Return (X, Y) of the center of cell containing provided text 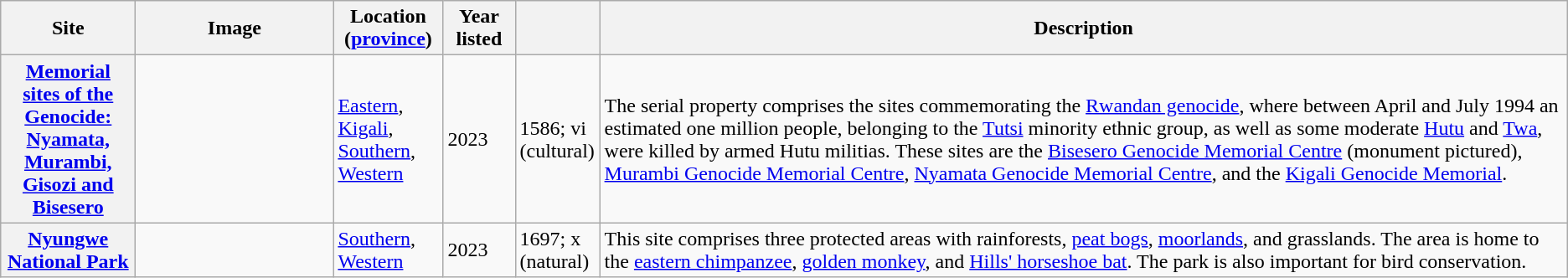
Eastern, Kigali, Southern, Western (389, 139)
1586; vi (cultural) (558, 139)
Year listed (479, 28)
Memorial sites of the Genocide: Nyamata, Murambi, Gisozi and Bisesero (69, 139)
1697; x (natural) (558, 250)
Image (235, 28)
Location (province) (389, 28)
Southern, Western (389, 250)
Site (69, 28)
Nyungwe National Park (69, 250)
Description (1084, 28)
